Identify which cell holds the provided text, then report its [x, y] central coordinate. 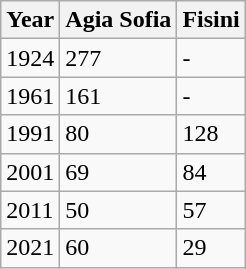
1961 [30, 96]
2001 [30, 172]
2021 [30, 248]
277 [118, 58]
29 [211, 248]
1924 [30, 58]
80 [118, 134]
69 [118, 172]
60 [118, 248]
Year [30, 20]
Fisini [211, 20]
161 [118, 96]
84 [211, 172]
2011 [30, 210]
128 [211, 134]
57 [211, 210]
1991 [30, 134]
Agia Sofia [118, 20]
50 [118, 210]
